Capture the cell that displays the provided text and extract its [x, y] central coordinate. 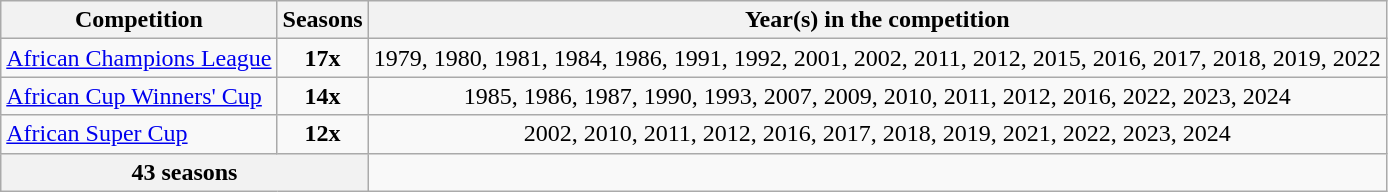
Year(s) in the competition [877, 20]
14x [322, 96]
17x [322, 58]
Competition [139, 20]
African Cup Winners' Cup [139, 96]
1979, 1980, 1981, 1984, 1986, 1991, 1992, 2001, 2002, 2011, 2012, 2015, 2016, 2017, 2018, 2019, 2022 [877, 58]
African Champions League [139, 58]
12x [322, 134]
Seasons [322, 20]
43 seasons [184, 172]
2002, 2010, 2011, 2012, 2016, 2017, 2018, 2019, 2021, 2022, 2023, 2024 [877, 134]
African Super Cup [139, 134]
1985, 1986, 1987, 1990, 1993, 2007, 2009, 2010, 2011, 2012, 2016, 2022, 2023, 2024 [877, 96]
